From the cell containing the given text, extract its center point as (X, Y) coordinate. 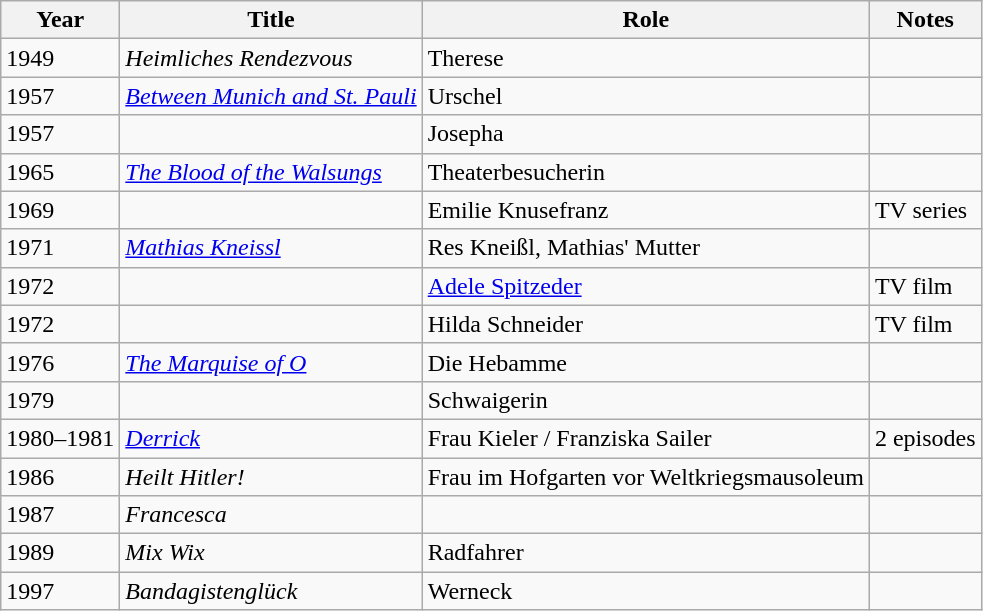
Heilt Hitler! (271, 477)
Frau im Hofgarten vor Weltkriegsmausoleum (646, 477)
Bandagistenglück (271, 591)
Francesca (271, 515)
1949 (60, 58)
Heimliches Rendezvous (271, 58)
Hilda Schneider (646, 324)
Werneck (646, 591)
Schwaigerin (646, 400)
Theaterbesucherin (646, 172)
Notes (925, 20)
The Blood of the Walsungs (271, 172)
1986 (60, 477)
Therese (646, 58)
1980–1981 (60, 438)
Urschel (646, 96)
1976 (60, 362)
Role (646, 20)
TV series (925, 210)
1997 (60, 591)
Mix Wix (271, 553)
2 episodes (925, 438)
Adele Spitzeder (646, 286)
Frau Kieler / Franziska Sailer (646, 438)
Radfahrer (646, 553)
Emilie Knusefranz (646, 210)
Derrick (271, 438)
Year (60, 20)
1971 (60, 248)
1979 (60, 400)
1989 (60, 553)
Res Kneißl, Mathias' Mutter (646, 248)
Between Munich and St. Pauli (271, 96)
Josepha (646, 134)
1987 (60, 515)
Title (271, 20)
The Marquise of O (271, 362)
1969 (60, 210)
1965 (60, 172)
Die Hebamme (646, 362)
Mathias Kneissl (271, 248)
